Scan for the cell matching the given text and deliver its [X, Y] coordinate at center. 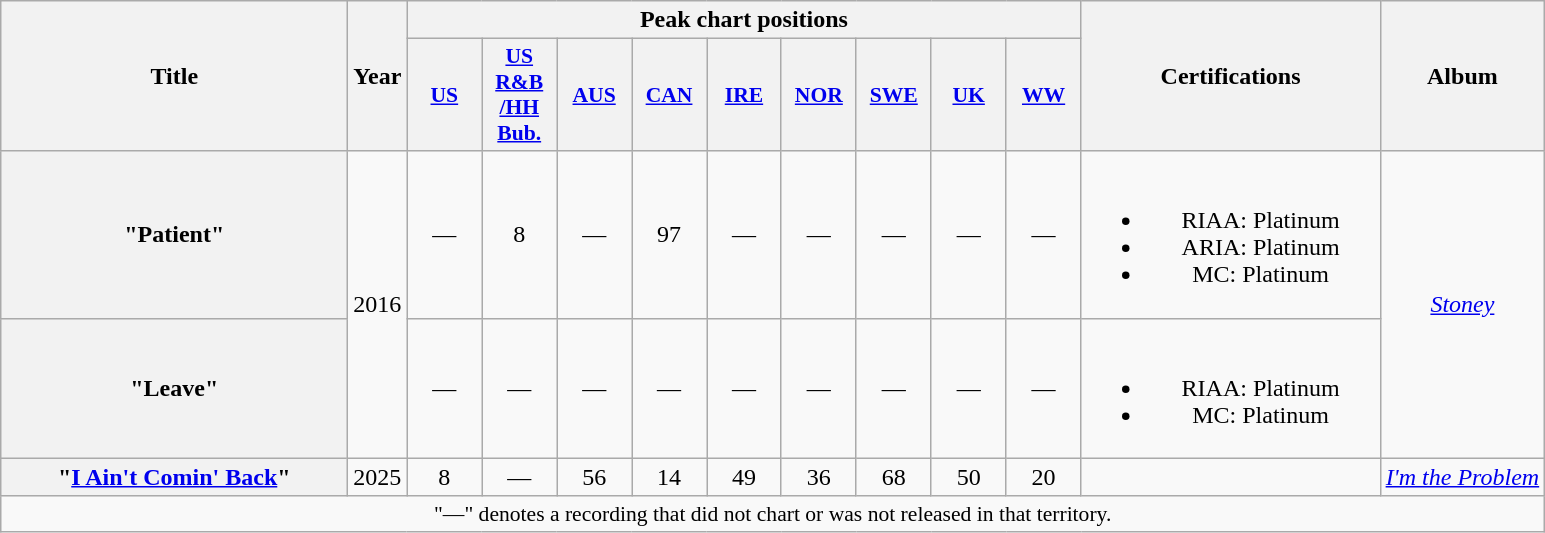
USR&B/HHBub. [520, 95]
2025 [378, 477]
I'm the Problem [1462, 477]
IRE [744, 95]
Stoney [1462, 304]
97 [670, 234]
Year [378, 76]
20 [1044, 477]
"—" denotes a recording that did not chart or was not released in that territory. [773, 514]
"I Ain't Comin' Back" [174, 477]
Certifications [1230, 76]
"Leave" [174, 388]
SWE [894, 95]
68 [894, 477]
50 [968, 477]
14 [670, 477]
WW [1044, 95]
RIAA: PlatinumMC: Platinum [1230, 388]
NOR [818, 95]
RIAA: PlatinumARIA: PlatinumMC: Platinum [1230, 234]
"Patient" [174, 234]
Title [174, 76]
2016 [378, 304]
56 [594, 477]
Peak chart positions [744, 20]
CAN [670, 95]
AUS [594, 95]
UK [968, 95]
49 [744, 477]
US [444, 95]
36 [818, 477]
Album [1462, 76]
